Determine the (x, y) coordinate at the center of the cell enclosing the given text.  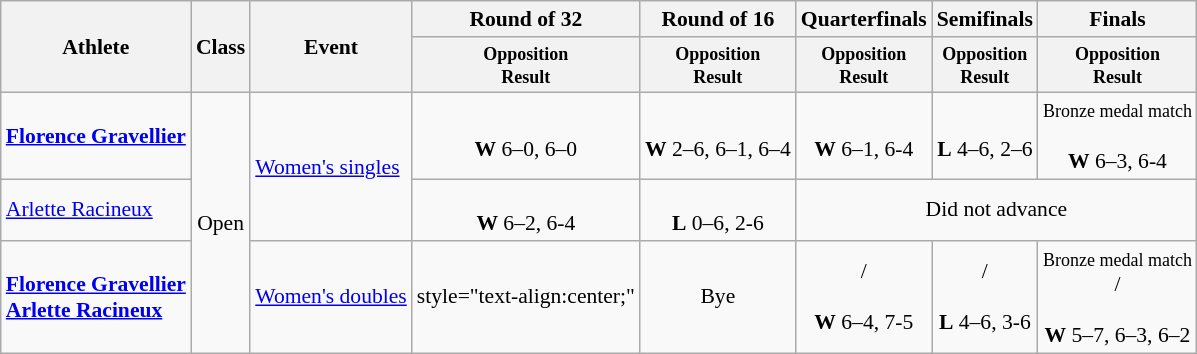
Round of 16 (718, 19)
Bronze medal match / W 5–7, 6–3, 6–2 (1118, 297)
L 0–6, 2-6 (718, 210)
W 6–1, 6-4 (864, 136)
Athlete (96, 47)
Semifinals (985, 19)
Quarterfinals (864, 19)
/ L 4–6, 3-6 (985, 297)
Women's singles (331, 167)
Round of 32 (526, 19)
L 4–6, 2–6 (985, 136)
Florence Gravellier (96, 136)
Women's doubles (331, 297)
W 6–0, 6–0 (526, 136)
style="text-align:center;" (526, 297)
Bye (718, 297)
Event (331, 47)
Class (220, 47)
W 2–6, 6–1, 6–4 (718, 136)
W 6–2, 6-4 (526, 210)
Arlette Racineux (96, 210)
Open (220, 223)
/ W 6–4, 7-5 (864, 297)
Finals (1118, 19)
Did not advance (996, 210)
Bronze medal matchW 6–3, 6-4 (1118, 136)
Florence Gravellier Arlette Racineux (96, 297)
